For the text-containing cell, return its midpoint in [X, Y] coordinate format. 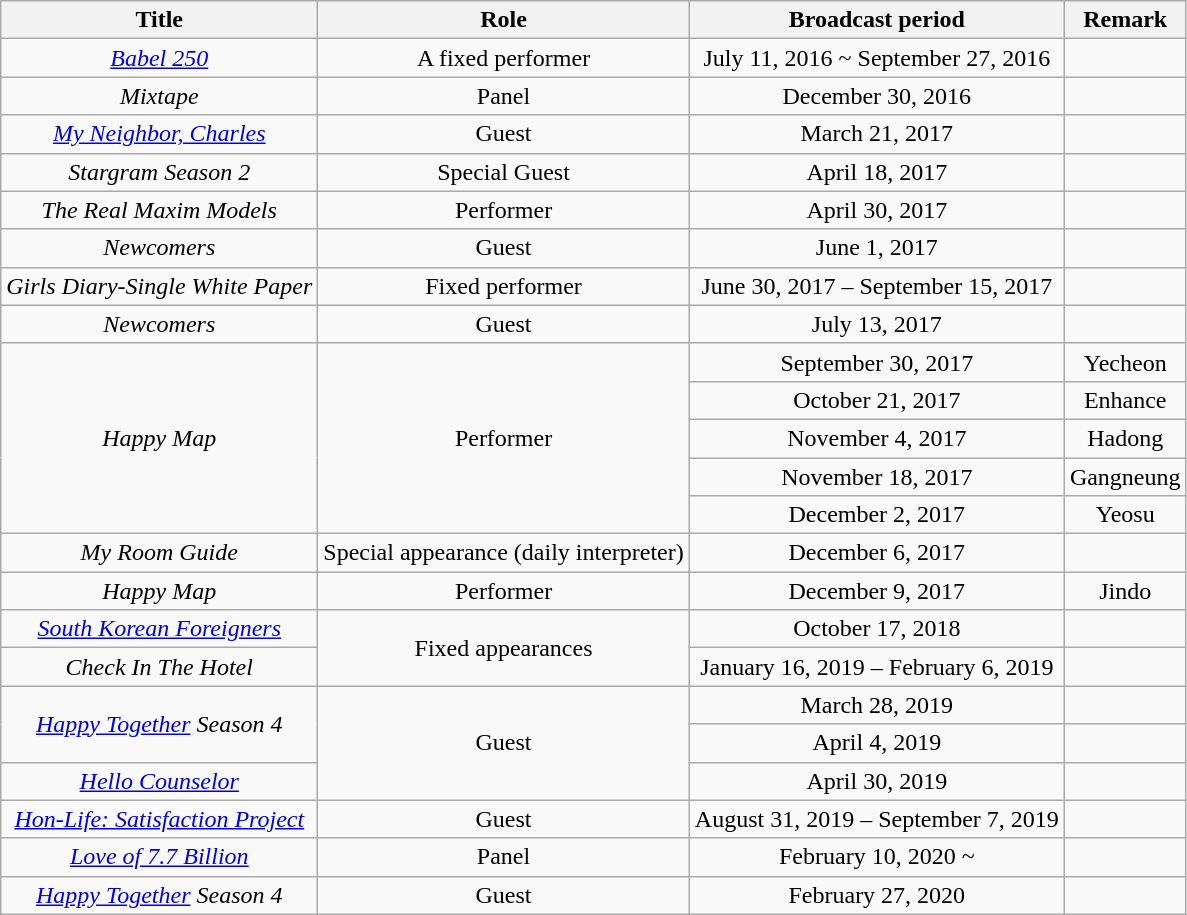
October 17, 2018 [876, 629]
Special appearance (daily interpreter) [504, 553]
Hon-Life: Satisfaction Project [160, 819]
June 30, 2017 – September 15, 2017 [876, 286]
Fixed performer [504, 286]
My Room Guide [160, 553]
November 4, 2017 [876, 438]
February 27, 2020 [876, 895]
Jindo [1125, 591]
April 30, 2017 [876, 210]
Enhance [1125, 400]
April 30, 2019 [876, 781]
The Real Maxim Models [160, 210]
Love of 7.7 Billion [160, 857]
Girls Diary-Single White Paper [160, 286]
Babel 250 [160, 58]
Stargram Season 2 [160, 172]
A fixed performer [504, 58]
July 13, 2017 [876, 324]
March 28, 2019 [876, 705]
Remark [1125, 20]
Special Guest [504, 172]
August 31, 2019 – September 7, 2019 [876, 819]
Gangneung [1125, 477]
Hadong [1125, 438]
Yecheon [1125, 362]
My Neighbor, Charles [160, 134]
Role [504, 20]
December 30, 2016 [876, 96]
June 1, 2017 [876, 248]
December 9, 2017 [876, 591]
April 18, 2017 [876, 172]
Mixtape [160, 96]
Fixed appearances [504, 648]
February 10, 2020 ~ [876, 857]
Yeosu [1125, 515]
December 6, 2017 [876, 553]
Hello Counselor [160, 781]
January 16, 2019 – February 6, 2019 [876, 667]
Check In The Hotel [160, 667]
October 21, 2017 [876, 400]
September 30, 2017 [876, 362]
March 21, 2017 [876, 134]
November 18, 2017 [876, 477]
Title [160, 20]
April 4, 2019 [876, 743]
Broadcast period [876, 20]
South Korean Foreigners [160, 629]
December 2, 2017 [876, 515]
July 11, 2016 ~ September 27, 2016 [876, 58]
